Identify which cell holds the provided text, then report its (X, Y) central coordinate. 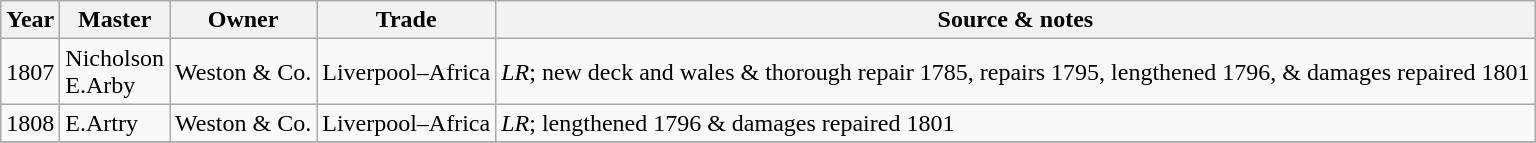
LR; new deck and wales & thorough repair 1785, repairs 1795, lengthened 1796, & damages repaired 1801 (1016, 72)
Year (30, 20)
NicholsonE.Arby (115, 72)
1807 (30, 72)
1808 (30, 123)
LR; lengthened 1796 & damages repaired 1801 (1016, 123)
Master (115, 20)
Trade (406, 20)
Owner (244, 20)
E.Artry (115, 123)
Source & notes (1016, 20)
